Search for the cell housing the specified text and yield its [X, Y] center coordinate. 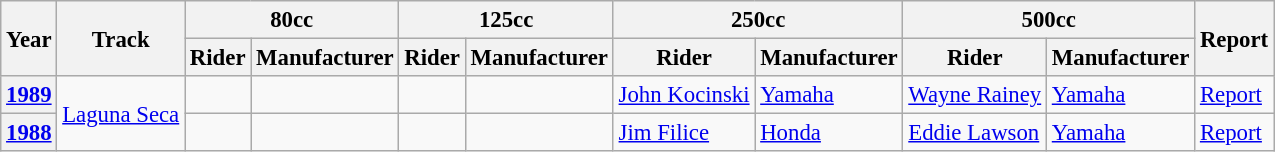
Eddie Lawson [975, 133]
500cc [1049, 20]
1989 [29, 95]
Track [121, 38]
Wayne Rainey [975, 95]
John Kocinski [684, 95]
1988 [29, 133]
Year [29, 38]
125cc [506, 20]
Honda [829, 133]
Laguna Seca [121, 114]
80cc [292, 20]
Jim Filice [684, 133]
250cc [758, 20]
